Identify which cell holds the provided text, then report its (x, y) central coordinate. 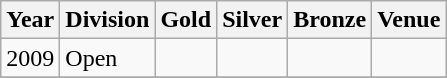
2009 (30, 58)
Silver (252, 20)
Open (108, 58)
Bronze (330, 20)
Venue (409, 20)
Gold (186, 20)
Division (108, 20)
Year (30, 20)
